Provide the [X, Y] coordinate of the cell's center where the given text is located.  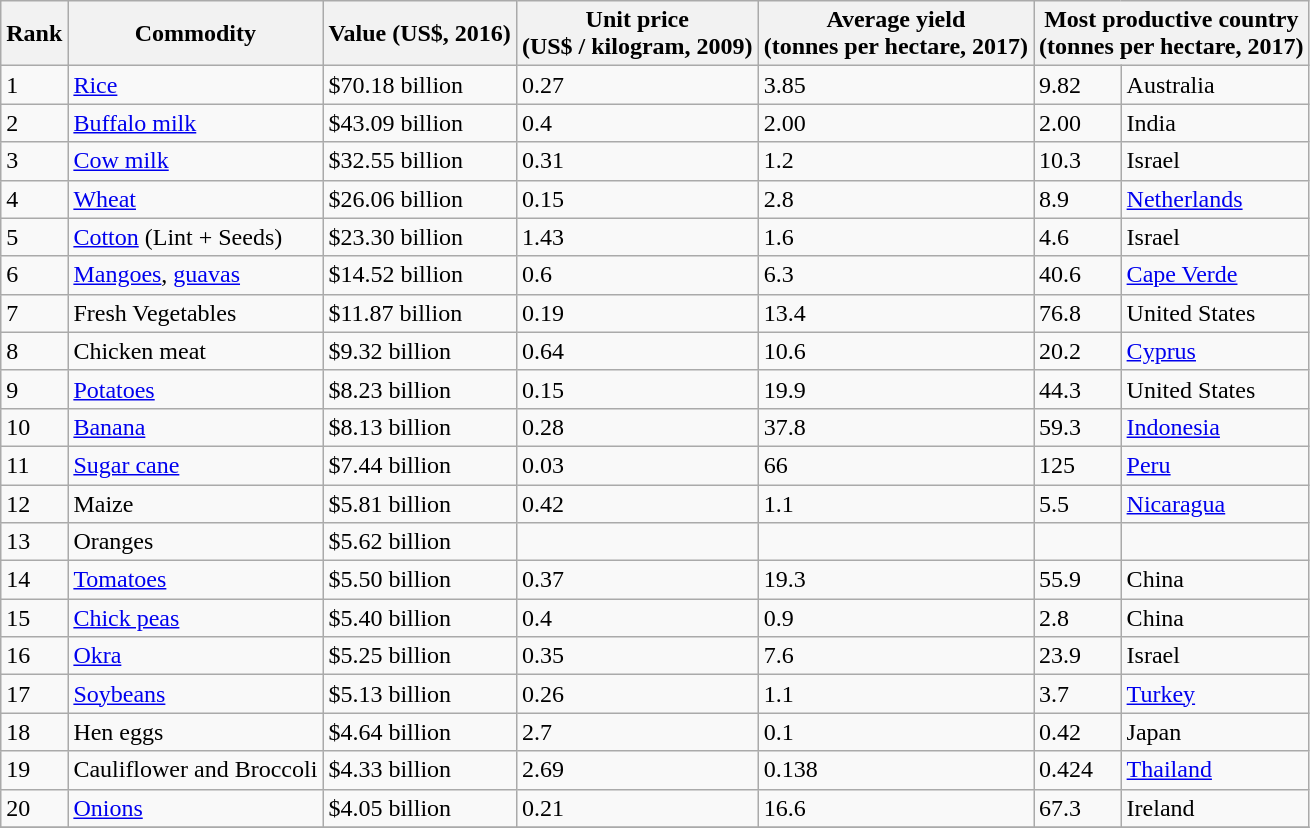
Buffalo milk [196, 123]
16 [34, 656]
$4.33 billion [420, 770]
59.3 [1078, 427]
0.28 [637, 427]
0.37 [637, 580]
0.27 [637, 85]
13 [34, 542]
$70.18 billion [420, 85]
Peru [1215, 465]
0.19 [637, 313]
Hen eggs [196, 732]
2.69 [637, 770]
$14.52 billion [420, 275]
8 [34, 351]
Wheat [196, 199]
0.1 [896, 732]
Nicaragua [1215, 503]
$8.13 billion [420, 427]
1 [34, 85]
Onions [196, 808]
19 [34, 770]
$5.40 billion [420, 618]
India [1215, 123]
76.8 [1078, 313]
19.9 [896, 389]
Tomatoes [196, 580]
Commodity [196, 34]
Cape Verde [1215, 275]
$5.13 billion [420, 694]
2 [34, 123]
1.2 [896, 161]
0.26 [637, 694]
Mangoes, guavas [196, 275]
0.64 [637, 351]
0.03 [637, 465]
Potatoes [196, 389]
4.6 [1078, 237]
$32.55 billion [420, 161]
125 [1078, 465]
$26.06 billion [420, 199]
6 [34, 275]
Cyprus [1215, 351]
44.3 [1078, 389]
0.138 [896, 770]
Unit price(US$ / kilogram, 2009) [637, 34]
0.21 [637, 808]
7 [34, 313]
Thailand [1215, 770]
20.2 [1078, 351]
67.3 [1078, 808]
$43.09 billion [420, 123]
Rank [34, 34]
$7.44 billion [420, 465]
4 [34, 199]
10 [34, 427]
3 [34, 161]
9.82 [1078, 85]
Oranges [196, 542]
Most productive country(tonnes per hectare, 2017) [1172, 34]
Maize [196, 503]
0.31 [637, 161]
3.85 [896, 85]
Rice [196, 85]
13.4 [896, 313]
1.6 [896, 237]
Soybeans [196, 694]
$9.32 billion [420, 351]
Sugar cane [196, 465]
11 [34, 465]
$5.81 billion [420, 503]
15 [34, 618]
Fresh Vegetables [196, 313]
40.6 [1078, 275]
Netherlands [1215, 199]
$8.23 billion [420, 389]
0.35 [637, 656]
37.8 [896, 427]
$23.30 billion [420, 237]
23.9 [1078, 656]
Okra [196, 656]
3.7 [1078, 694]
9 [34, 389]
17 [34, 694]
$4.05 billion [420, 808]
1.43 [637, 237]
18 [34, 732]
$5.25 billion [420, 656]
12 [34, 503]
Chicken meat [196, 351]
Cotton (Lint + Seeds) [196, 237]
6.3 [896, 275]
5 [34, 237]
Australia [1215, 85]
Value (US$, 2016) [420, 34]
Average yield(tonnes per hectare, 2017) [896, 34]
20 [34, 808]
$5.50 billion [420, 580]
$11.87 billion [420, 313]
19.3 [896, 580]
66 [896, 465]
Turkey [1215, 694]
Ireland [1215, 808]
Chick peas [196, 618]
0.424 [1078, 770]
2.7 [637, 732]
0.9 [896, 618]
Banana [196, 427]
7.6 [896, 656]
5.5 [1078, 503]
Cauliflower and Broccoli [196, 770]
Japan [1215, 732]
10.3 [1078, 161]
0.6 [637, 275]
16.6 [896, 808]
$4.64 billion [420, 732]
$5.62 billion [420, 542]
8.9 [1078, 199]
10.6 [896, 351]
Cow milk [196, 161]
Indonesia [1215, 427]
14 [34, 580]
55.9 [1078, 580]
